For the text-containing cell, return its midpoint in (X, Y) coordinate format. 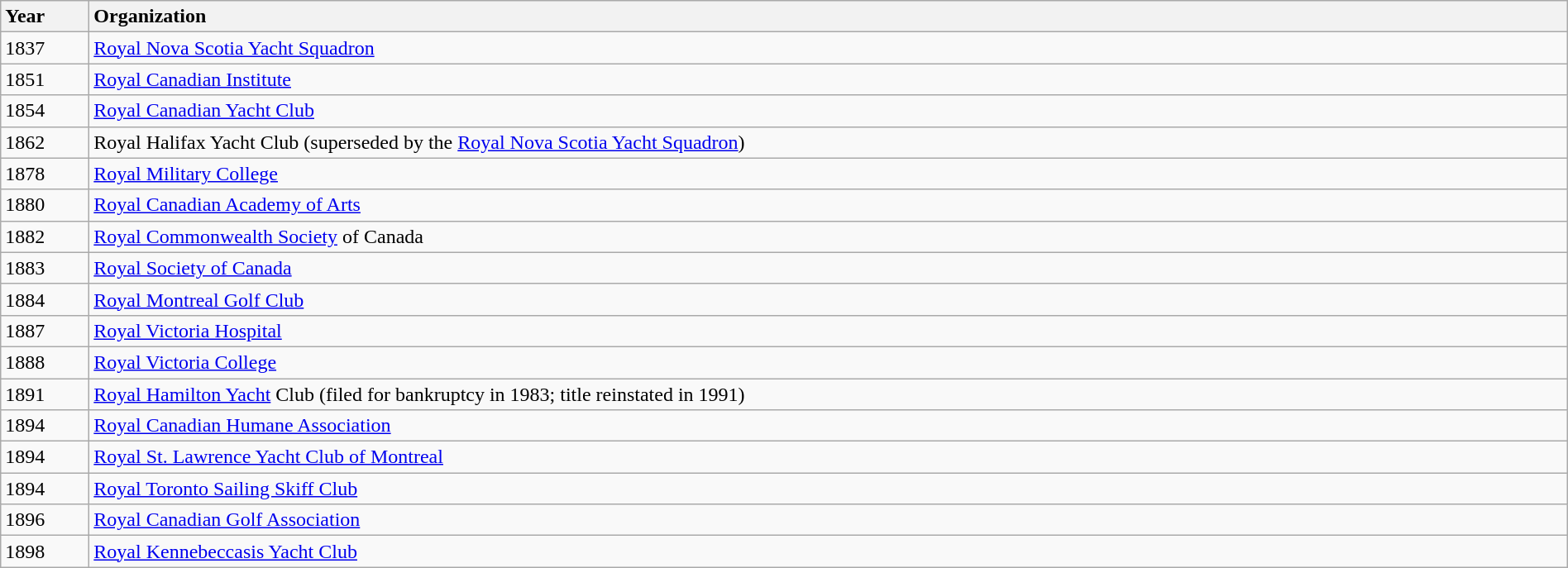
Royal Canadian Humane Association (829, 426)
Royal Canadian Academy of Arts (829, 205)
Royal Military College (829, 174)
1854 (45, 111)
Royal Society of Canada (829, 268)
1888 (45, 362)
Royal Hamilton Yacht Club (filed for bankruptcy in 1983; title reinstated in 1991) (829, 394)
1891 (45, 394)
Royal St. Lawrence Yacht Club of Montreal (829, 457)
Royal Canadian Golf Association (829, 520)
Organization (829, 17)
Royal Toronto Sailing Skiff Club (829, 489)
1880 (45, 205)
1878 (45, 174)
Royal Nova Scotia Yacht Squadron (829, 48)
1884 (45, 299)
1882 (45, 236)
Royal Montreal Golf Club (829, 299)
1898 (45, 551)
Royal Halifax Yacht Club (superseded by the Royal Nova Scotia Yacht Squadron) (829, 142)
Royal Kennebeccasis Yacht Club (829, 551)
Year (45, 17)
1851 (45, 79)
1837 (45, 48)
Royal Victoria Hospital (829, 331)
1896 (45, 520)
Royal Canadian Institute (829, 79)
1883 (45, 268)
1887 (45, 331)
Royal Victoria College (829, 362)
Royal Commonwealth Society of Canada (829, 236)
Royal Canadian Yacht Club (829, 111)
1862 (45, 142)
